Scan for the cell matching the given text and deliver its (X, Y) coordinate at center. 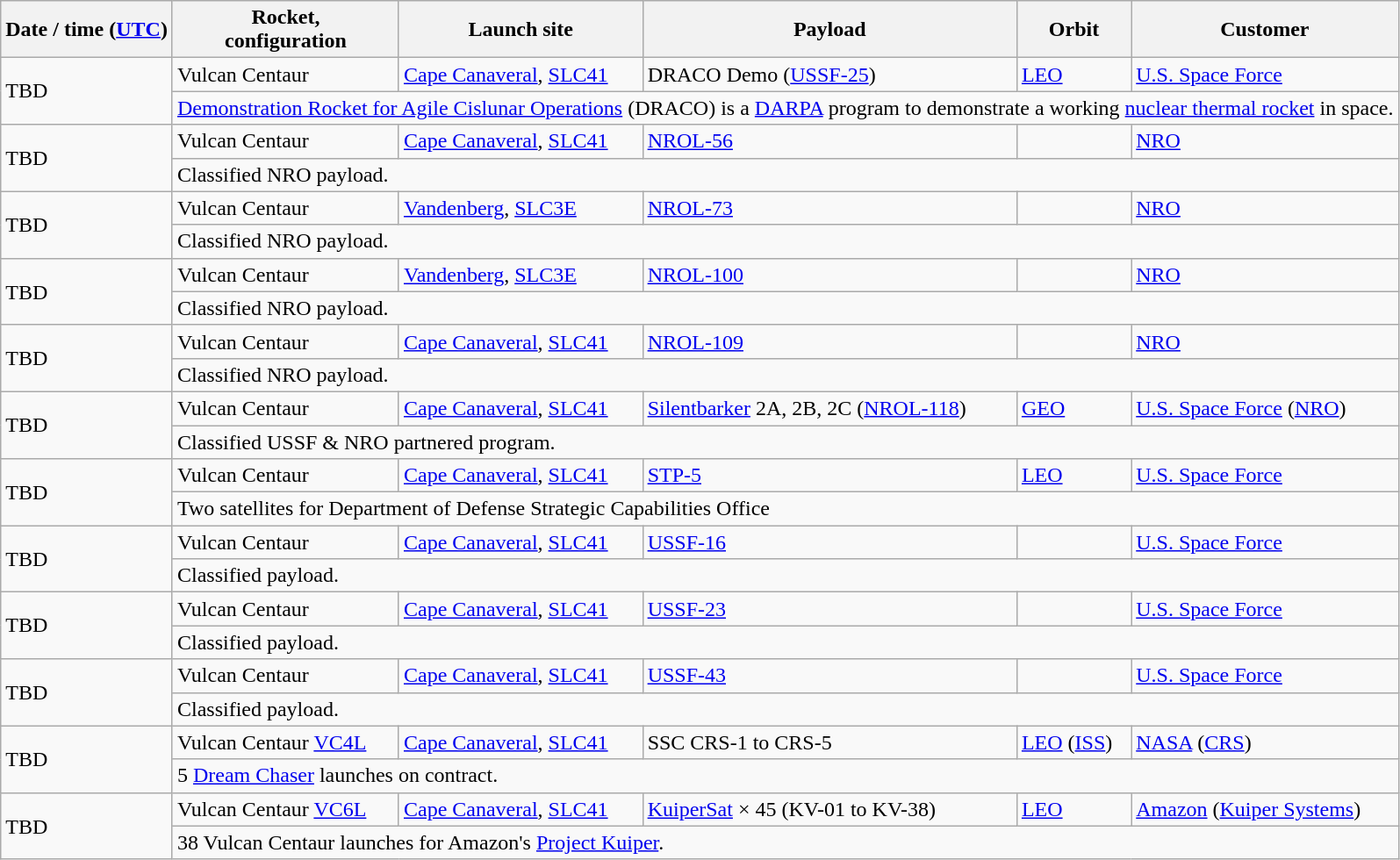
USSF-43 (829, 676)
STP-5 (829, 476)
SSC CRS-1 to CRS-5 (829, 742)
Silentbarker 2A, 2B, 2C (NROL-118) (829, 408)
Amazon (Kuiper Systems) (1265, 809)
5 Dream Chaser launches on contract. (785, 776)
NROL-56 (829, 141)
NROL-73 (829, 208)
Vulcan Centaur VC4L (285, 742)
Date / time (UTC) (87, 30)
NASA (CRS) (1265, 742)
Classified USSF & NRO partnered program. (785, 441)
DRACO Demo (USSF-25) (829, 75)
Vulcan Centaur VC6L (285, 809)
GEO (1073, 408)
Payload (829, 30)
Two satellites for Department of Defense Strategic Capabilities Office (785, 509)
Launch site (521, 30)
USSF-23 (829, 609)
Customer (1265, 30)
LEO (ISS) (1073, 742)
Rocket, configuration (285, 30)
KuiperSat × 45 (KV-01 to KV-38) (829, 809)
Demonstration Rocket for Agile Cislunar Operations (DRACO) is a DARPA program to demonstrate a working nuclear thermal rocket in space. (785, 108)
USSF-16 (829, 542)
Orbit (1073, 30)
U.S. Space Force (NRO) (1265, 408)
38 Vulcan Centaur launches for Amazon's Project Kuiper. (785, 842)
NROL-100 (829, 275)
NROL-109 (829, 341)
